Identify which cell holds the provided text, then report its [x, y] central coordinate. 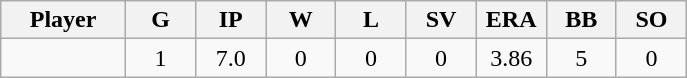
G [160, 20]
W [301, 20]
ERA [511, 20]
Player [64, 20]
1 [160, 58]
5 [581, 58]
IP [231, 20]
L [371, 20]
BB [581, 20]
3.86 [511, 58]
SO [651, 20]
SV [441, 20]
7.0 [231, 58]
